Provide the [X, Y] coordinate of the cell's center where the given text is located.  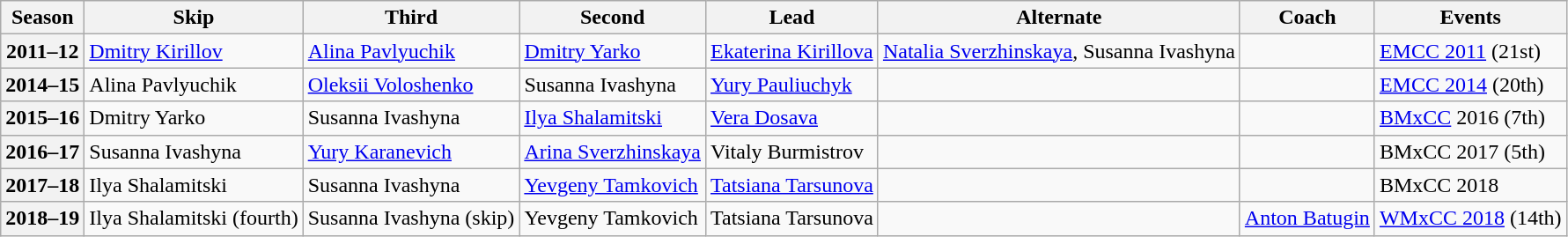
Events [1470, 18]
BMxCC 2018 [1470, 185]
BMxCC 2017 (5th) [1470, 152]
Second [613, 18]
2017–18 [42, 185]
2015–16 [42, 118]
Vitaly Burmistrov [792, 152]
Vera Dosava [792, 118]
Lead [792, 18]
Anton Batugin [1307, 218]
EMCC 2011 (21st) [1470, 51]
Ilya Shalamitski (fourth) [194, 218]
Coach [1307, 18]
Susanna Ivashyna (skip) [411, 218]
Arina Sverzhinskaya [613, 152]
Alternate [1058, 18]
Yury Pauliuchyk [792, 85]
2014–15 [42, 85]
Oleksii Voloshenko [411, 85]
2018–19 [42, 218]
2016–17 [42, 152]
BMxCC 2016 (7th) [1470, 118]
Dmitry Kirillov [194, 51]
Ekaterina Kirillova [792, 51]
Third [411, 18]
Yury Karanevich [411, 152]
Natalia Sverzhinskaya, Susanna Ivashyna [1058, 51]
Season [42, 18]
Skip [194, 18]
EMCC 2014 (20th) [1470, 85]
WMxCC 2018 (14th) [1470, 218]
2011–12 [42, 51]
